Locate the cell with the specified text and output its [X, Y] center coordinate. 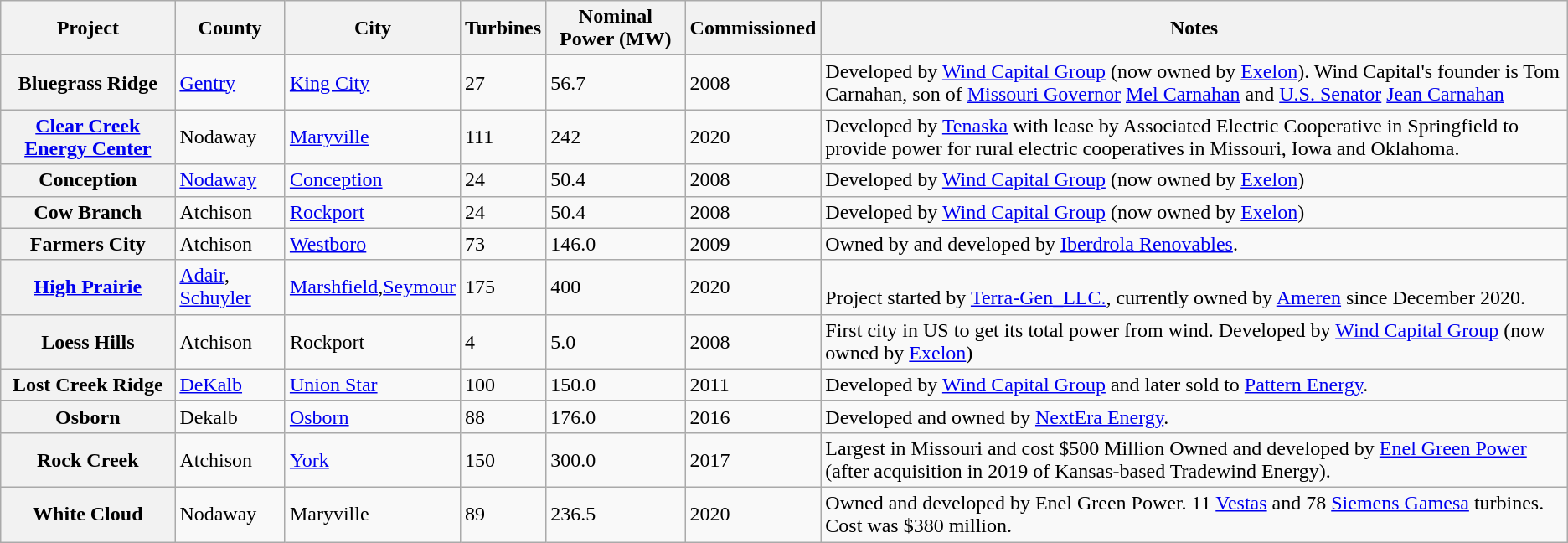
300.0 [616, 459]
2009 [753, 244]
Loess Hills [88, 342]
Bluegrass Ridge [88, 82]
First city in US to get its total power from wind. Developed by Wind Capital Group (now owned by Exelon) [1194, 342]
2016 [753, 416]
Developed by Wind Capital Group and later sold to Pattern Energy. [1194, 385]
Nominal Power (MW) [616, 28]
Union Star [372, 385]
York [372, 459]
88 [503, 416]
242 [616, 137]
City [372, 28]
Marshfield,Seymour [372, 287]
White Cloud [88, 515]
Owned and developed by Enel Green Power. 11 Vestas and 78 Siemens Gamesa turbines. Cost was $380 million. [1194, 515]
175 [503, 287]
County [230, 28]
100 [503, 385]
2017 [753, 459]
Owned by and developed by Iberdrola Renovables. [1194, 244]
27 [503, 82]
Farmers City [88, 244]
2011 [753, 385]
56.7 [616, 82]
89 [503, 515]
150.0 [616, 385]
Notes [1194, 28]
176.0 [616, 416]
Largest in Missouri and cost $500 Million Owned and developed by Enel Green Power (after acquisition in 2019 of Kansas-based Tradewind Energy). [1194, 459]
High Prairie [88, 287]
Turbines [503, 28]
Lost Creek Ridge [88, 385]
4 [503, 342]
King City [372, 82]
5.0 [616, 342]
Dekalb [230, 416]
146.0 [616, 244]
111 [503, 137]
150 [503, 459]
Project started by Terra-Gen_LLC., currently owned by Ameren since December 2020. [1194, 287]
DeKalb [230, 385]
400 [616, 287]
Developed and owned by NextEra Energy. [1194, 416]
Project [88, 28]
Westboro [372, 244]
236.5 [616, 515]
Gentry [230, 82]
Clear Creek Energy Center [88, 137]
73 [503, 244]
Commissioned [753, 28]
Cow Branch [88, 212]
Rock Creek [88, 459]
Adair, Schuyler [230, 287]
